From the cell containing the given text, extract its center point as (x, y) coordinate. 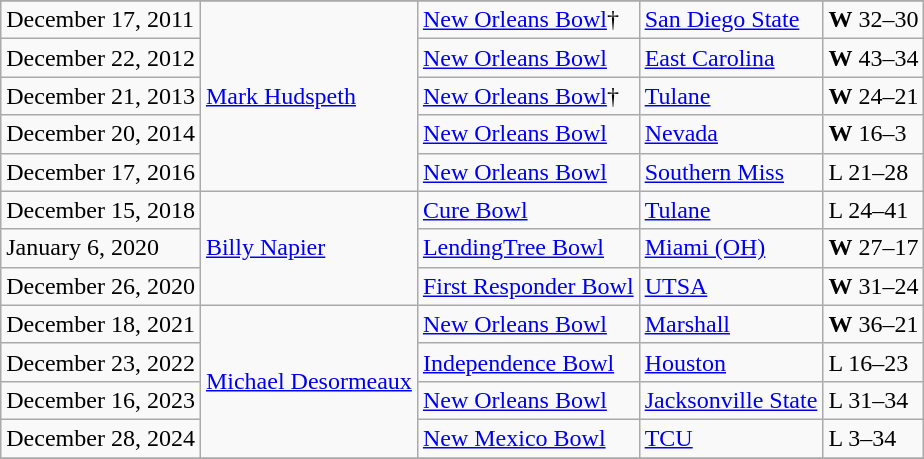
New Mexico Bowl (528, 438)
Cure Bowl (528, 210)
December 17, 2011 (101, 20)
UTSA (731, 286)
December 20, 2014 (101, 134)
W 43–34 (874, 58)
W 36–21 (874, 324)
Miami (OH) (731, 248)
Nevada (731, 134)
Southern Miss (731, 172)
L 16–23 (874, 362)
L 3–34 (874, 438)
December 21, 2013 (101, 96)
December 22, 2012 (101, 58)
December 26, 2020 (101, 286)
December 17, 2016 (101, 172)
L 31–34 (874, 400)
Houston (731, 362)
December 18, 2021 (101, 324)
Marshall (731, 324)
L 24–41 (874, 210)
W 32–30 (874, 20)
L 21–28 (874, 172)
W 16–3 (874, 134)
December 23, 2022 (101, 362)
W 24–21 (874, 96)
East Carolina (731, 58)
January 6, 2020 (101, 248)
First Responder Bowl (528, 286)
Mark Hudspeth (308, 96)
Billy Napier (308, 248)
December 28, 2024 (101, 438)
December 15, 2018 (101, 210)
W 31–24 (874, 286)
LendingTree Bowl (528, 248)
Independence Bowl (528, 362)
W 27–17 (874, 248)
December 16, 2023 (101, 400)
Jacksonville State (731, 400)
San Diego State (731, 20)
Michael Desormeaux (308, 381)
TCU (731, 438)
